Determine the [X, Y] coordinate at the center of the cell enclosing the given text.  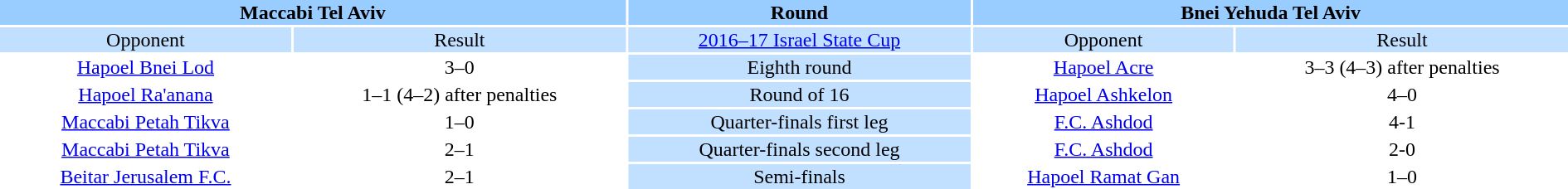
Hapoel Bnei Lod [146, 67]
Maccabi Tel Aviv [313, 12]
Round [800, 12]
2016–17 Israel State Cup [800, 40]
1–1 (4–2) after penalties [460, 94]
Quarter-finals second leg [800, 149]
2-0 [1402, 149]
4-1 [1402, 122]
Hapoel Ramat Gan [1103, 177]
Eighth round [800, 67]
3–3 (4–3) after penalties [1402, 67]
Semi-finals [800, 177]
3–0 [460, 67]
Hapoel Ra'anana [146, 94]
Beitar Jerusalem F.C. [146, 177]
Hapoel Ashkelon [1103, 94]
Quarter-finals first leg [800, 122]
4–0 [1402, 94]
Round of 16 [800, 94]
Hapoel Acre [1103, 67]
Bnei Yehuda Tel Aviv [1271, 12]
